Determine the [X, Y] coordinate at the center of the cell enclosing the given text.  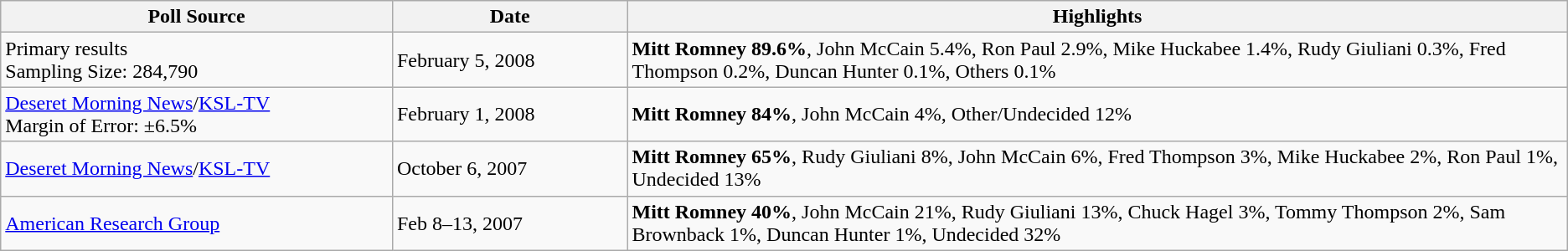
Deseret Morning News/KSL-TV [197, 169]
American Research Group [197, 223]
October 6, 2007 [509, 169]
February 1, 2008 [509, 114]
Mitt Romney 40%, John McCain 21%, Rudy Giuliani 13%, Chuck Hagel 3%, Tommy Thompson 2%, Sam Brownback 1%, Duncan Hunter 1%, Undecided 32% [1097, 223]
Primary resultsSampling Size: 284,790 [197, 60]
Deseret Morning News/KSL-TVMargin of Error: ±6.5% [197, 114]
Mitt Romney 65%, Rudy Giuliani 8%, John McCain 6%, Fred Thompson 3%, Mike Huckabee 2%, Ron Paul 1%, Undecided 13% [1097, 169]
Date [509, 17]
February 5, 2008 [509, 60]
Poll Source [197, 17]
Mitt Romney 89.6%, John McCain 5.4%, Ron Paul 2.9%, Mike Huckabee 1.4%, Rudy Giuliani 0.3%, Fred Thompson 0.2%, Duncan Hunter 0.1%, Others 0.1% [1097, 60]
Mitt Romney 84%, John McCain 4%, Other/Undecided 12% [1097, 114]
Feb 8–13, 2007 [509, 223]
Highlights [1097, 17]
